Find where the given text appears and provide that cell's center as [x, y] coordinate. 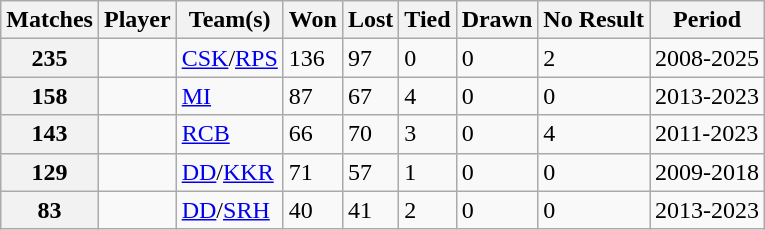
Matches [50, 20]
1 [428, 172]
Drawn [497, 20]
158 [50, 96]
235 [50, 58]
83 [50, 210]
2011-2023 [708, 134]
87 [312, 96]
66 [312, 134]
Lost [370, 20]
Team(s) [230, 20]
2008-2025 [708, 58]
Tied [428, 20]
Won [312, 20]
57 [370, 172]
41 [370, 210]
MI [230, 96]
No Result [594, 20]
RCB [230, 134]
143 [50, 134]
DD/KKR [230, 172]
Player [137, 20]
3 [428, 134]
40 [312, 210]
2009-2018 [708, 172]
71 [312, 172]
129 [50, 172]
67 [370, 96]
70 [370, 134]
DD/SRH [230, 210]
Period [708, 20]
136 [312, 58]
CSK/RPS [230, 58]
97 [370, 58]
